Capture the cell that displays the provided text and extract its (x, y) central coordinate. 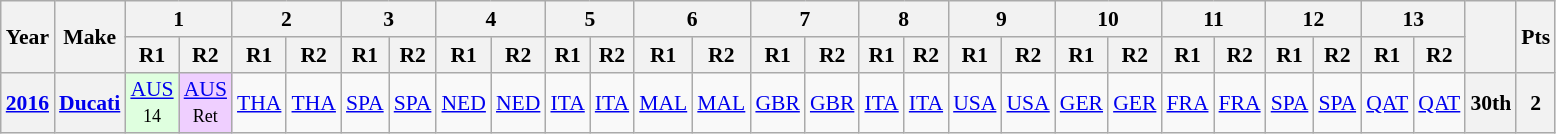
AUS14 (152, 102)
9 (1002, 19)
7 (804, 19)
13 (1413, 19)
Ducati (90, 102)
30th (1490, 102)
10 (1108, 19)
3 (388, 19)
2016 (28, 102)
Pts (1536, 36)
1 (178, 19)
5 (590, 19)
11 (1213, 19)
Make (90, 36)
4 (490, 19)
6 (692, 19)
12 (1314, 19)
8 (904, 19)
AUSRet (206, 102)
Year (28, 36)
